Provide the [x, y] coordinate of the cell's center where the given text is located.  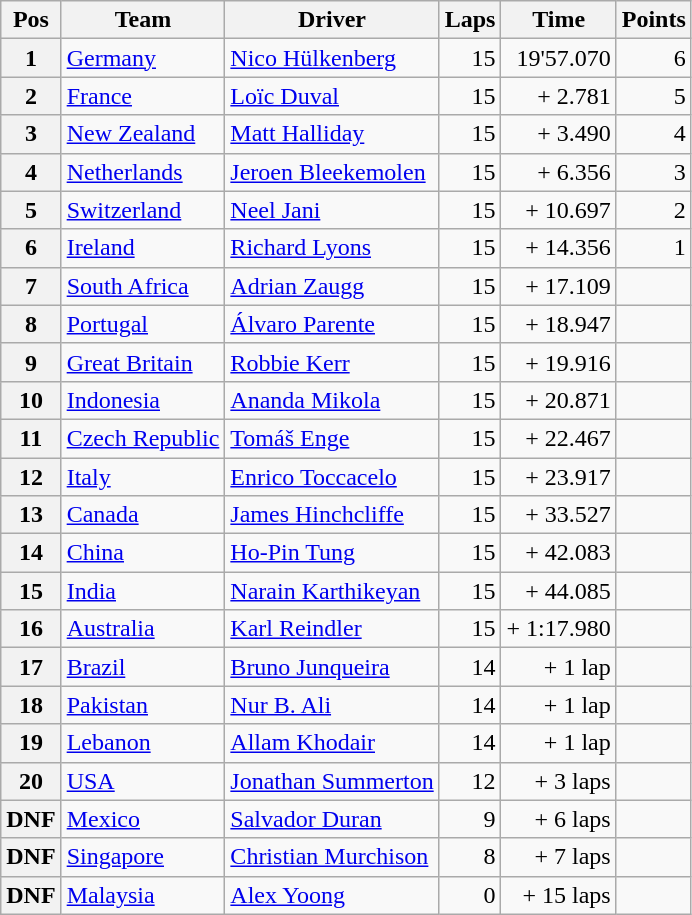
+ 18.947 [558, 324]
Team [143, 20]
Enrico Toccacelo [332, 477]
China [143, 553]
Indonesia [143, 400]
+ 33.527 [558, 515]
France [143, 96]
New Zealand [143, 134]
Germany [143, 58]
18 [31, 705]
Neel Jani [332, 210]
10 [31, 400]
11 [31, 438]
Pos [31, 20]
Richard Lyons [332, 248]
Karl Reindler [332, 629]
+ 10.697 [558, 210]
Ananda Mikola [332, 400]
Adrian Zaugg [332, 286]
Jonathan Summerton [332, 781]
+ 44.085 [558, 591]
Narain Karthikeyan [332, 591]
+ 23.917 [558, 477]
USA [143, 781]
19 [31, 743]
Salvador Duran [332, 819]
Nur B. Ali [332, 705]
+ 20.871 [558, 400]
Ho-Pin Tung [332, 553]
+ 19.916 [558, 362]
0 [470, 895]
Christian Murchison [332, 857]
Great Britain [143, 362]
Brazil [143, 667]
Ireland [143, 248]
20 [31, 781]
+ 14.356 [558, 248]
Time [558, 20]
Nico Hülkenberg [332, 58]
Matt Halliday [332, 134]
Driver [332, 20]
Czech Republic [143, 438]
Alex Yoong [332, 895]
Jeroen Bleekemolen [332, 172]
Laps [470, 20]
17 [31, 667]
+ 7 laps [558, 857]
19'57.070 [558, 58]
Canada [143, 515]
+ 3.490 [558, 134]
+ 22.467 [558, 438]
Australia [143, 629]
Pakistan [143, 705]
Loïc Duval [332, 96]
+ 6.356 [558, 172]
Mexico [143, 819]
13 [31, 515]
Lebanon [143, 743]
+ 6 laps [558, 819]
+ 17.109 [558, 286]
7 [31, 286]
Portugal [143, 324]
+ 2.781 [558, 96]
Álvaro Parente [332, 324]
+ 42.083 [558, 553]
+ 15 laps [558, 895]
Robbie Kerr [332, 362]
Singapore [143, 857]
Italy [143, 477]
+ 3 laps [558, 781]
India [143, 591]
Malaysia [143, 895]
James Hinchcliffe [332, 515]
South Africa [143, 286]
+ 1:17.980 [558, 629]
16 [31, 629]
Tomáš Enge [332, 438]
Switzerland [143, 210]
Bruno Junqueira [332, 667]
Points [654, 20]
Allam Khodair [332, 743]
Netherlands [143, 172]
